Provide the (X, Y) coordinate of the cell's center where the given text is located.  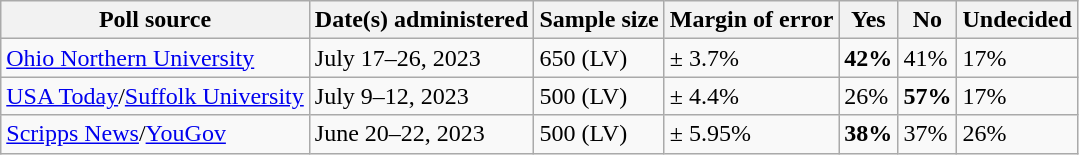
July 17–26, 2023 (422, 58)
No (928, 20)
June 20–22, 2023 (422, 134)
650 (LV) (599, 58)
Ohio Northern University (156, 58)
Scripps News/YouGov (156, 134)
38% (868, 134)
Yes (868, 20)
42% (868, 58)
Undecided (1017, 20)
37% (928, 134)
Date(s) administered (422, 20)
Sample size (599, 20)
41% (928, 58)
57% (928, 96)
± 4.4% (752, 96)
Margin of error (752, 20)
USA Today/Suffolk University (156, 96)
July 9–12, 2023 (422, 96)
± 5.95% (752, 134)
Poll source (156, 20)
± 3.7% (752, 58)
